Detect which cell encompasses the target text, then output its (x, y) center coordinate. 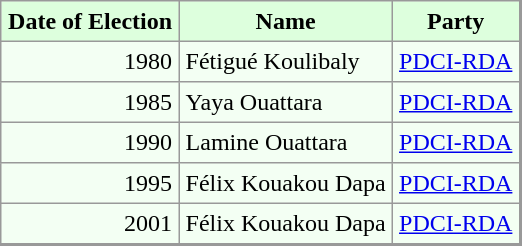
Party (456, 21)
Name (286, 21)
1995 (90, 183)
2001 (90, 224)
1990 (90, 142)
Date of Election (90, 21)
Lamine Ouattara (286, 142)
Fétigué Koulibaly (286, 61)
1980 (90, 61)
Yaya Ouattara (286, 102)
1985 (90, 102)
